Extract the [X, Y] coordinate from the center of the cell holding the provided text.  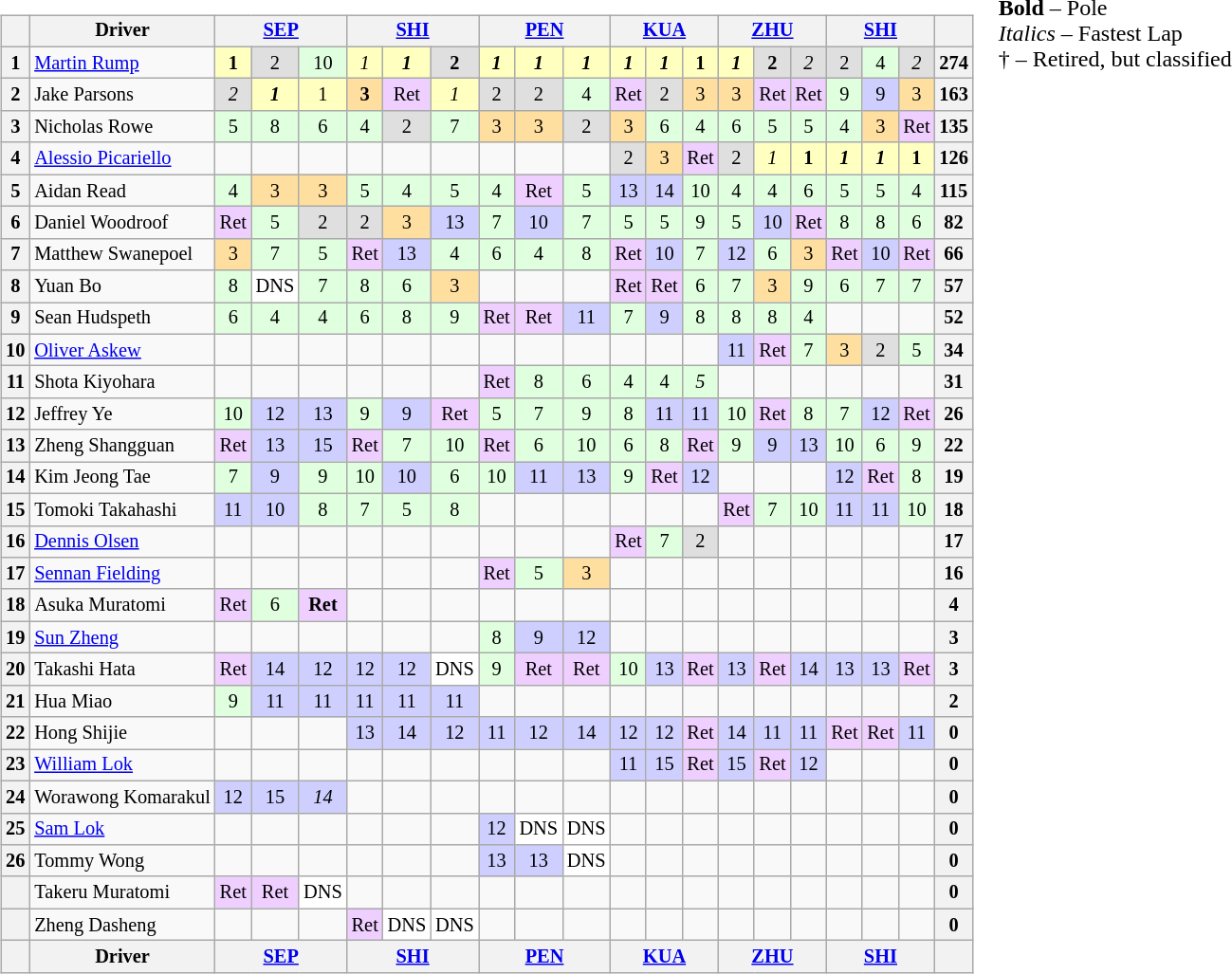
Asuka Muratomi [121, 605]
Takeru Muratomi [121, 892]
Dennis Olsen [121, 542]
Hong Shijie [121, 733]
115 [953, 191]
23 [15, 765]
Daniel Woodroof [121, 223]
Tomoki Takahashi [121, 509]
34 [953, 350]
Yuan Bo [121, 286]
Aidan Read [121, 191]
20 [15, 670]
Hua Miao [121, 701]
Sean Hudspeth [121, 319]
21 [15, 701]
Martin Rump [121, 63]
Alessio Picariello [121, 158]
Zheng Dasheng [121, 925]
Sam Lok [121, 829]
Sun Zheng [121, 637]
Sennan Fielding [121, 574]
52 [953, 319]
Takashi Hata [121, 670]
Matthew Swanepoel [121, 254]
Jake Parsons [121, 95]
126 [953, 158]
31 [953, 382]
Shota Kiyohara [121, 382]
163 [953, 95]
Worawong Komarakul [121, 797]
Nicholas Rowe [121, 127]
Jeffrey Ye [121, 414]
Kim Jeong Tae [121, 478]
66 [953, 254]
25 [15, 829]
82 [953, 223]
274 [953, 63]
24 [15, 797]
135 [953, 127]
William Lok [121, 765]
Tommy Wong [121, 861]
57 [953, 286]
Oliver Askew [121, 350]
Zheng Shangguan [121, 446]
